Find where the given text appears and provide that cell's center as (X, Y) coordinate. 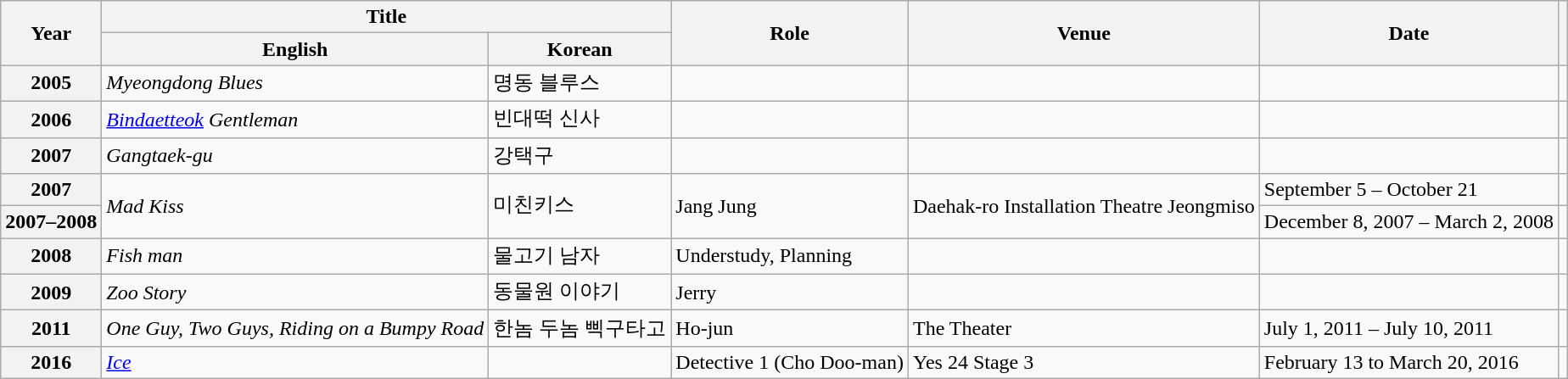
Mad Kiss (295, 206)
2008 (51, 256)
미친키스 (580, 206)
Myeongdong Blues (295, 83)
Ho-jun (790, 329)
Bindaetteok Gentleman (295, 119)
Role (790, 33)
Fish man (295, 256)
Year (51, 33)
Daehak-ro Installation Theatre Jeongmiso (1084, 206)
Venue (1084, 33)
One Guy, Two Guys, Riding on a Bumpy Road (295, 329)
2007–2008 (51, 222)
September 5 – October 21 (1408, 190)
Date (1408, 33)
The Theater (1084, 329)
July 1, 2011 – July 10, 2011 (1408, 329)
Korean (580, 49)
Detective 1 (Cho Doo-man) (790, 362)
2016 (51, 362)
2009 (51, 292)
동물원 이야기 (580, 292)
물고기 남자 (580, 256)
February 13 to March 20, 2016 (1408, 362)
Yes 24 Stage 3 (1084, 362)
Zoo Story (295, 292)
2006 (51, 119)
한놈 두놈 삑구타고 (580, 329)
Title (387, 17)
December 8, 2007 – March 2, 2008 (1408, 222)
명동 블루스 (580, 83)
Ice (295, 362)
Jerry (790, 292)
English (295, 49)
강택구 (580, 156)
Gangtaek-gu (295, 156)
빈대떡 신사 (580, 119)
2005 (51, 83)
Understudy, Planning (790, 256)
Jang Jung (790, 206)
2011 (51, 329)
